Provide the [X, Y] coordinate of the cell's center where the given text is located.  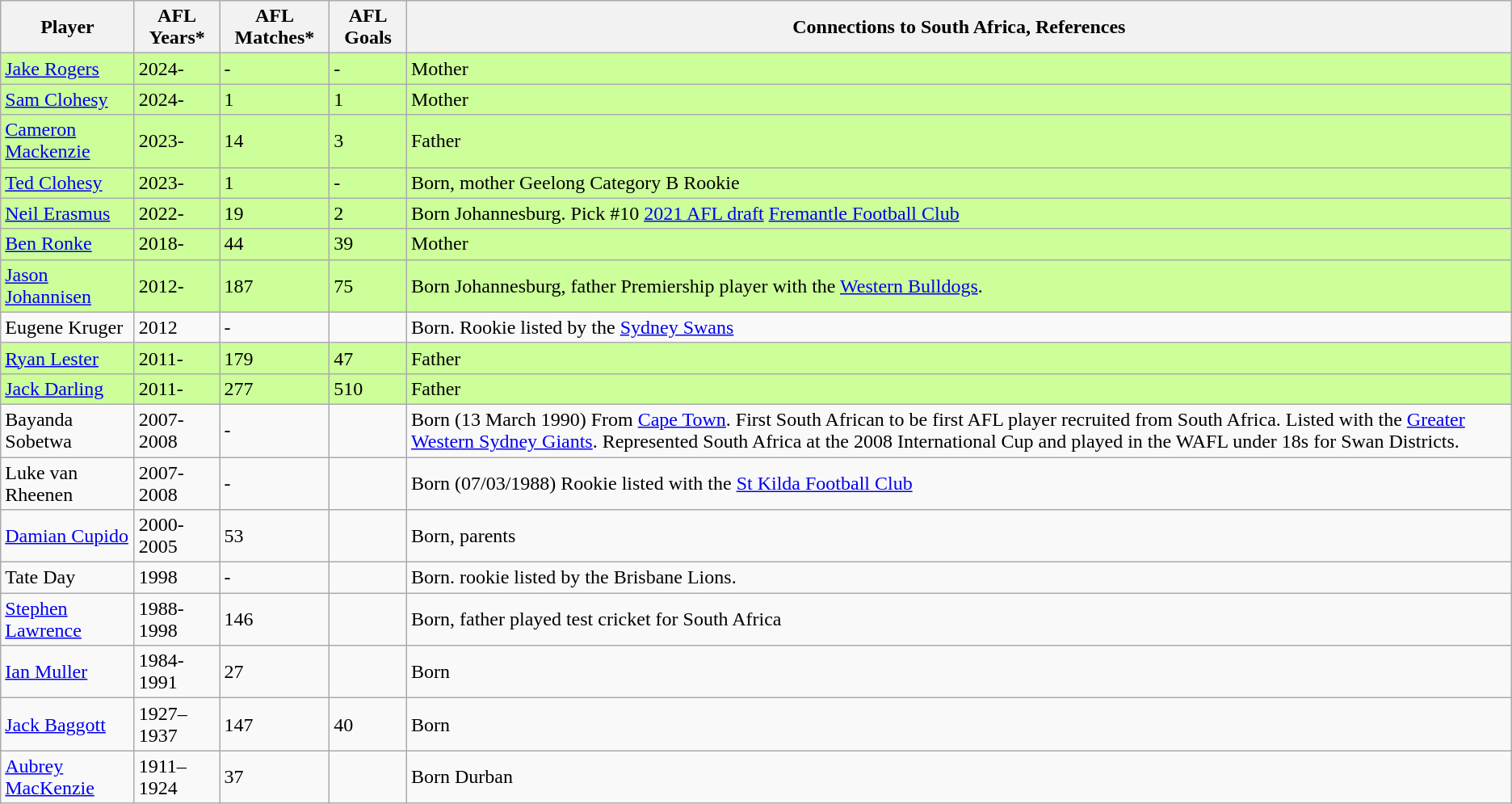
179 [275, 358]
Bayanda Sobetwa [68, 430]
AFL Goals [368, 27]
Ryan Lester [68, 358]
Born. rookie listed by the Brisbane Lions. [959, 578]
Player [68, 27]
75 [368, 286]
Born Durban [959, 777]
Stephen Lawrence [68, 619]
37 [275, 777]
Neil Erasmus [68, 213]
Ben Ronke [68, 244]
1984-1991 [177, 672]
2012- [177, 286]
Eugene Kruger [68, 327]
2022- [177, 213]
1911–1924 [177, 777]
147 [275, 724]
187 [275, 286]
AFL Years* [177, 27]
Born, mother Geelong Category B Rookie [959, 183]
2012 [177, 327]
Cameron Mackenzie [68, 141]
Tate Day [68, 578]
Born, parents [959, 537]
Ian Muller [68, 672]
2018- [177, 244]
Ted Clohesy [68, 183]
1998 [177, 578]
Sam Clohesy [68, 99]
Luke van Rheenen [68, 483]
40 [368, 724]
3 [368, 141]
2000-2005 [177, 537]
2 [368, 213]
Aubrey MacKenzie [68, 777]
Born, father played test cricket for South Africa [959, 619]
277 [275, 389]
47 [368, 358]
27 [275, 672]
14 [275, 141]
Jake Rogers [68, 69]
Born. Rookie listed by the Sydney Swans [959, 327]
Born (07/03/1988) Rookie listed with the St Kilda Football Club [959, 483]
Jack Baggott [68, 724]
Connections to South Africa, References [959, 27]
39 [368, 244]
510 [368, 389]
1927–1937 [177, 724]
1988-1998 [177, 619]
Jack Darling [68, 389]
146 [275, 619]
Born Johannesburg, father Premiership player with the Western Bulldogs. [959, 286]
44 [275, 244]
53 [275, 537]
AFL Matches* [275, 27]
19 [275, 213]
Jason Johannisen [68, 286]
Born Johannesburg. Pick #10 2021 AFL draft Fremantle Football Club [959, 213]
Damian Cupido [68, 537]
